Find where the given text appears and provide that cell's center as (x, y) coordinate. 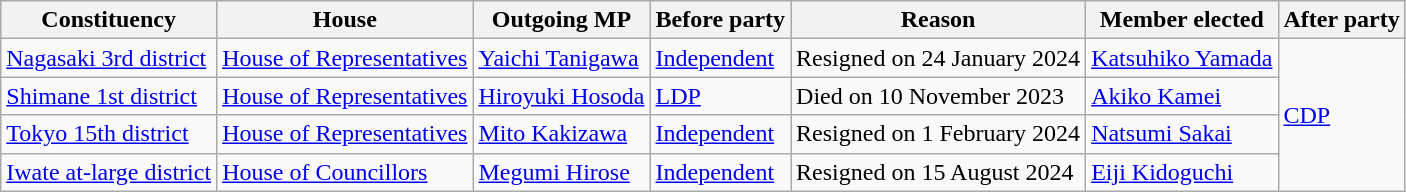
Tokyo 15th district (109, 134)
Resigned on 24 January 2024 (938, 58)
Resigned on 15 August 2024 (938, 172)
Megumi Hirose (562, 172)
Shimane 1st district (109, 96)
Yaichi Tanigawa (562, 58)
LDP (720, 96)
Hiroyuki Hosoda (562, 96)
Nagasaki 3rd district (109, 58)
House of Councillors (345, 172)
Katsuhiko Yamada (1182, 58)
Reason (938, 20)
Resigned on 1 February 2024 (938, 134)
Akiko Kamei (1182, 96)
Mito Kakizawa (562, 134)
Before party (720, 20)
CDP (1342, 115)
Outgoing MP (562, 20)
Iwate at-large district (109, 172)
Natsumi Sakai (1182, 134)
Died on 10 November 2023 (938, 96)
House (345, 20)
Eiji Kidoguchi (1182, 172)
Constituency (109, 20)
After party (1342, 20)
Member elected (1182, 20)
